Find where the given text appears and provide that cell's center as [x, y] coordinate. 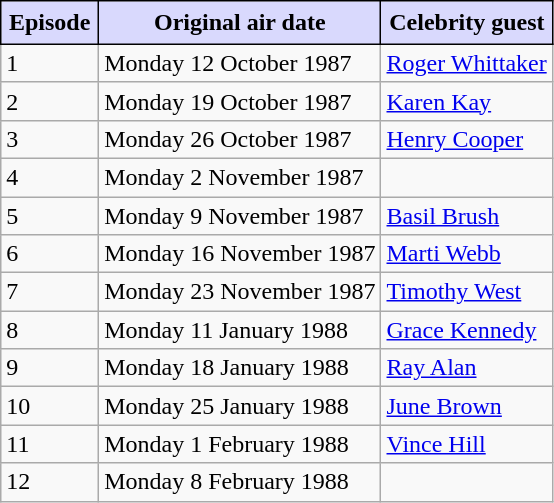
June Brown [467, 406]
3 [50, 139]
Celebrity guest [467, 23]
Henry Cooper [467, 139]
5 [50, 215]
6 [50, 254]
Monday 16 November 1987 [240, 254]
Monday 8 February 1988 [240, 482]
Monday 1 February 1988 [240, 444]
Monday 19 October 1987 [240, 101]
Vince Hill [467, 444]
Marti Webb [467, 254]
4 [50, 177]
10 [50, 406]
Grace Kennedy [467, 330]
Monday 9 November 1987 [240, 215]
9 [50, 368]
Monday 25 January 1988 [240, 406]
Basil Brush [467, 215]
2 [50, 101]
7 [50, 292]
Karen Kay [467, 101]
Monday 18 January 1988 [240, 368]
11 [50, 444]
Monday 23 November 1987 [240, 292]
Monday 12 October 1987 [240, 63]
1 [50, 63]
12 [50, 482]
Roger Whittaker [467, 63]
Monday 26 October 1987 [240, 139]
Episode [50, 23]
Ray Alan [467, 368]
Monday 11 January 1988 [240, 330]
Original air date [240, 23]
8 [50, 330]
Monday 2 November 1987 [240, 177]
Timothy West [467, 292]
